Identify which cell holds the provided text, then report its (x, y) central coordinate. 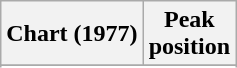
Chart (1977) (72, 34)
Peakposition (189, 34)
